Return [X, Y] of the center of cell containing provided text 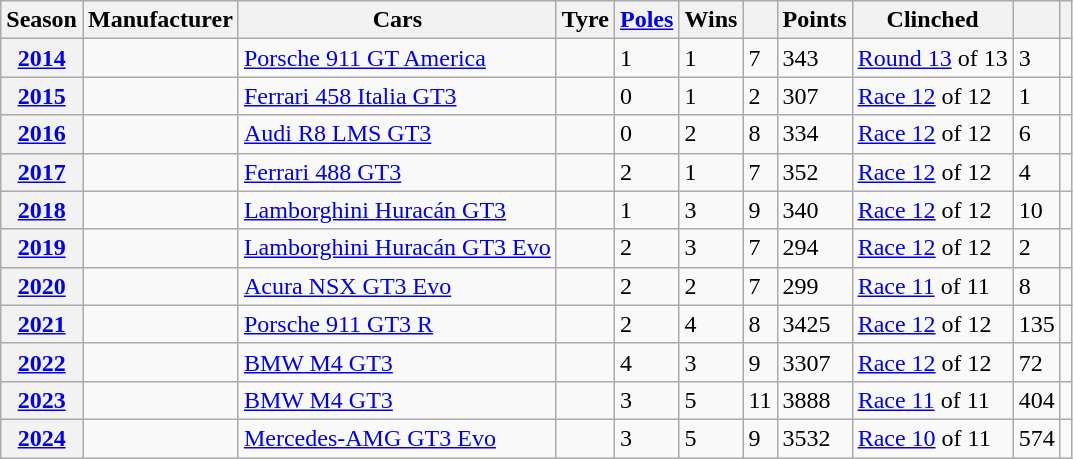
Acura NSX GT3 Evo [397, 286]
3888 [814, 400]
Audi R8 LMS GT3 [397, 134]
2021 [42, 324]
Ferrari 488 GT3 [397, 172]
Manufacturer [160, 20]
Season [42, 20]
3425 [814, 324]
3532 [814, 438]
2022 [42, 362]
2019 [42, 248]
2024 [42, 438]
Poles [646, 20]
Points [814, 20]
Tyre [585, 20]
574 [1036, 438]
Round 13 of 13 [932, 58]
2014 [42, 58]
Mercedes-AMG GT3 Evo [397, 438]
2023 [42, 400]
Race 10 of 11 [932, 438]
135 [1036, 324]
3307 [814, 362]
Porsche 911 GT America [397, 58]
299 [814, 286]
2015 [42, 96]
2018 [42, 210]
340 [814, 210]
352 [814, 172]
294 [814, 248]
Cars [397, 20]
Lamborghini Huracán GT3 [397, 210]
Clinched [932, 20]
307 [814, 96]
10 [1036, 210]
2017 [42, 172]
11 [760, 400]
404 [1036, 400]
2016 [42, 134]
Wins [711, 20]
2020 [42, 286]
6 [1036, 134]
343 [814, 58]
72 [1036, 362]
334 [814, 134]
Lamborghini Huracán GT3 Evo [397, 248]
Porsche 911 GT3 R [397, 324]
Ferrari 458 Italia GT3 [397, 96]
